Identify which cell holds the provided text, then report its (x, y) central coordinate. 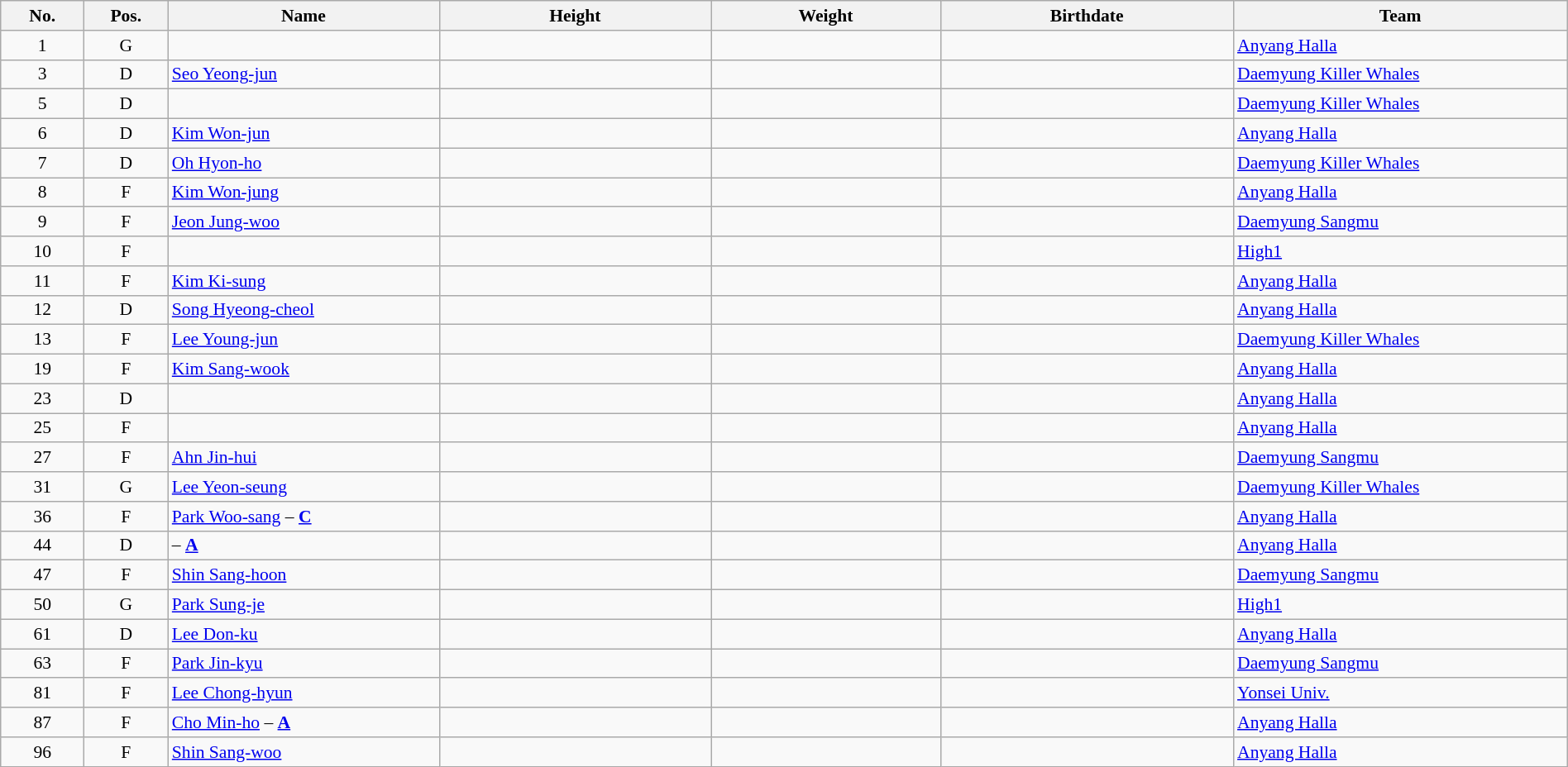
23 (43, 398)
Kim Ki-sung (304, 281)
13 (43, 340)
47 (43, 575)
– A (304, 545)
10 (43, 251)
Shin Sang-hoon (304, 575)
Lee Young-jun (304, 340)
Shin Sang-woo (304, 752)
Birthdate (1087, 16)
Kim Won-jung (304, 193)
63 (43, 664)
19 (43, 369)
12 (43, 310)
Yonsei Univ. (1400, 693)
Pos. (126, 16)
11 (43, 281)
Song Hyeong-cheol (304, 310)
3 (43, 74)
81 (43, 693)
87 (43, 722)
1 (43, 45)
61 (43, 634)
Height (575, 16)
7 (43, 163)
50 (43, 605)
Park Sung-je (304, 605)
27 (43, 458)
Ahn Jin-hui (304, 458)
Cho Min-ho – A (304, 722)
Weight (826, 16)
Kim Sang-wook (304, 369)
Jeon Jung-woo (304, 222)
No. (43, 16)
Lee Don-ku (304, 634)
Park Woo-sang – C (304, 517)
6 (43, 134)
Team (1400, 16)
Lee Chong-hyun (304, 693)
Oh Hyon-ho (304, 163)
5 (43, 104)
96 (43, 752)
25 (43, 428)
Kim Won-jun (304, 134)
36 (43, 517)
Name (304, 16)
8 (43, 193)
44 (43, 545)
Seo Yeong-jun (304, 74)
31 (43, 487)
Park Jin-kyu (304, 664)
Lee Yeon-seung (304, 487)
9 (43, 222)
